For the text-containing cell, return its midpoint in [X, Y] coordinate format. 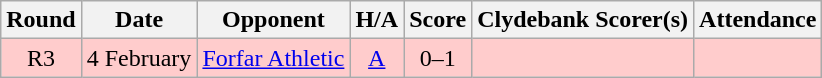
H/A [377, 20]
Forfar Athletic [274, 58]
Clydebank Scorer(s) [583, 20]
Attendance [758, 20]
4 February [139, 58]
A [377, 58]
Date [139, 20]
0–1 [438, 58]
Round [41, 20]
Opponent [274, 20]
Score [438, 20]
R3 [41, 58]
